Scan for the cell matching the given text and deliver its (x, y) coordinate at center. 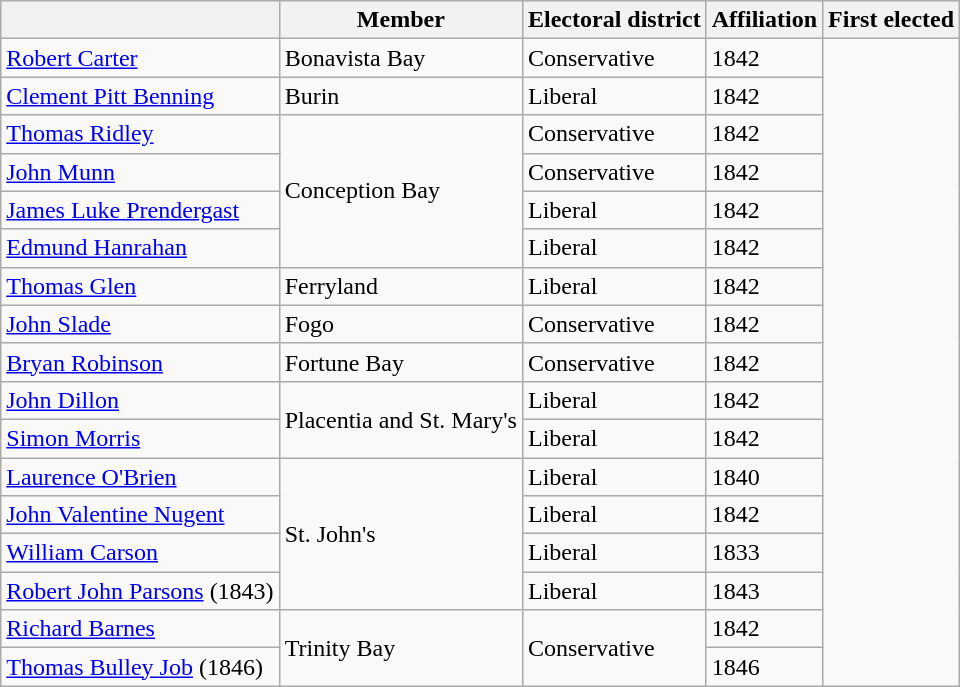
Fortune Bay (400, 362)
Fogo (400, 324)
1840 (764, 477)
Clement Pitt Benning (140, 96)
1833 (764, 553)
Simon Morris (140, 438)
Bonavista Bay (400, 58)
John Slade (140, 324)
Robert John Parsons (1843) (140, 591)
Thomas Ridley (140, 134)
Affiliation (764, 20)
Edmund Hanrahan (140, 248)
Conception Bay (400, 191)
Trinity Bay (400, 648)
John Valentine Nugent (140, 515)
1846 (764, 667)
Electoral district (614, 20)
Laurence O'Brien (140, 477)
Thomas Bulley Job (1846) (140, 667)
John Dillon (140, 400)
James Luke Prendergast (140, 210)
Burin (400, 96)
Thomas Glen (140, 286)
William Carson (140, 553)
Robert Carter (140, 58)
Ferryland (400, 286)
Member (400, 20)
Richard Barnes (140, 629)
First elected (892, 20)
St. John's (400, 534)
John Munn (140, 172)
Placentia and St. Mary's (400, 419)
1843 (764, 591)
Bryan Robinson (140, 362)
